Return the [x, y] coordinate for the center point of the cell that contains the specified text.  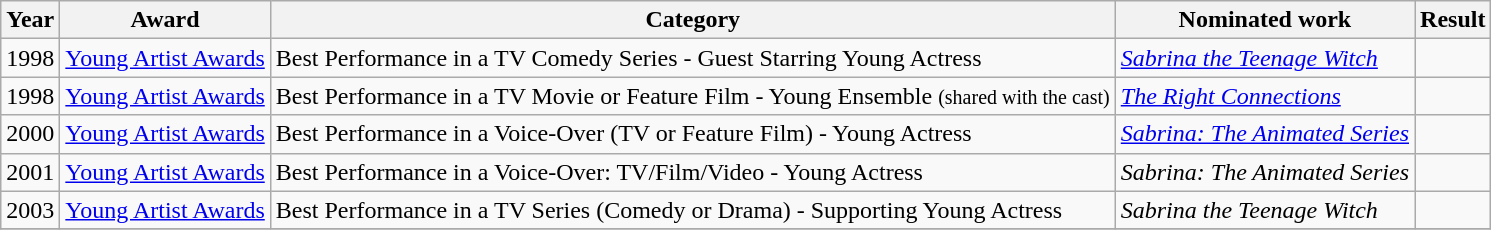
2001 [30, 172]
Result [1453, 20]
Best Performance in a TV Comedy Series - Guest Starring Young Actress [692, 58]
Best Performance in a Voice-Over (TV or Feature Film) - Young Actress [692, 134]
Category [692, 20]
Nominated work [1264, 20]
Award [165, 20]
Best Performance in a TV Movie or Feature Film - Young Ensemble (shared with the cast) [692, 96]
The Right Connections [1264, 96]
Year [30, 20]
2000 [30, 134]
Best Performance in a Voice-Over: TV/Film/Video - Young Actress [692, 172]
Best Performance in a TV Series (Comedy or Drama) - Supporting Young Actress [692, 210]
2003 [30, 210]
